Provide the (x, y) coordinate of the cell's center where the given text is located.  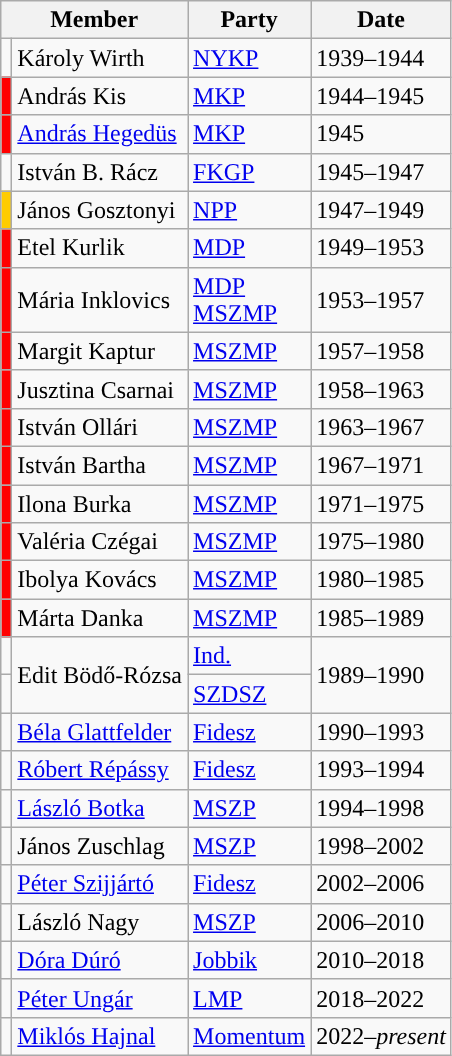
1939–1944 (382, 58)
Róbert Répássy (100, 770)
2006–2010 (382, 922)
NPP (250, 210)
2018–2022 (382, 998)
István B. Rácz (100, 172)
Margit Kaptur (100, 351)
2010–2018 (382, 960)
Péter Szijjártó (100, 884)
Mária Inklovics (100, 300)
1993–1994 (382, 770)
1963–1967 (382, 427)
Dóra Dúró (100, 960)
1947–1949 (382, 210)
Jobbik (250, 960)
István Ollári (100, 427)
Márta Danka (100, 618)
Member (94, 20)
Date (382, 20)
NYKP (250, 58)
Ilona Burka (100, 503)
1945 (382, 134)
Ind. (250, 656)
Party (250, 20)
2002–2006 (382, 884)
1975–1980 (382, 542)
LMP (250, 998)
János Zuschlag (100, 846)
1953–1957 (382, 300)
2022–present (382, 1036)
1971–1975 (382, 503)
András Hegedüs (100, 134)
1949–1953 (382, 248)
Etel Kurlik (100, 248)
1994–1998 (382, 808)
1998–2002 (382, 846)
Miklós Hajnal (100, 1036)
Károly Wirth (100, 58)
MDP (250, 248)
János Gosztonyi (100, 210)
Béla Glattfelder (100, 732)
István Bartha (100, 465)
1967–1971 (382, 465)
1990–1993 (382, 732)
1945–1947 (382, 172)
Jusztina Csarnai (100, 389)
Edit Bödő-Rózsa (100, 675)
Péter Ungár (100, 998)
1985–1989 (382, 618)
László Nagy (100, 922)
1958–1963 (382, 389)
SZDSZ (250, 694)
MDPMSZMP (250, 300)
1957–1958 (382, 351)
1989–1990 (382, 675)
1944–1945 (382, 96)
Momentum (250, 1036)
1980–1985 (382, 580)
Ibolya Kovács (100, 580)
FKGP (250, 172)
Valéria Czégai (100, 542)
László Botka (100, 808)
András Kis (100, 96)
